Return [x, y] of the center of cell containing provided text 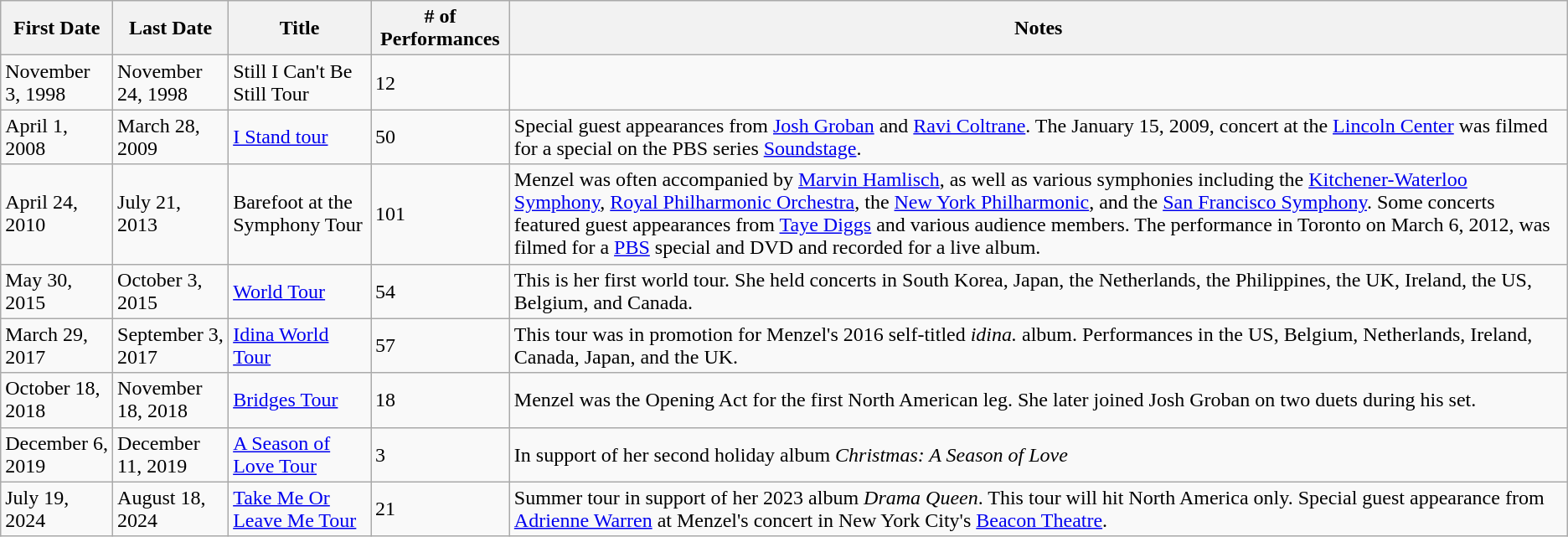
18 [441, 400]
November 18, 2018 [171, 400]
I Stand tour [300, 137]
October 3, 2015 [171, 292]
3 [441, 454]
Menzel was the Opening Act for the first North American leg. She later joined Josh Groban on two duets during his set. [1039, 400]
September 3, 2017 [171, 345]
# of Performances [441, 28]
December 6, 2019 [57, 454]
In support of her second holiday album Christmas: A Season of Love [1039, 454]
April 1, 2008 [57, 137]
21 [441, 509]
World Tour [300, 292]
April 24, 2010 [57, 214]
November 24, 1998 [171, 82]
July 21, 2013 [171, 214]
Take Me Or Leave Me Tour [300, 509]
Idina World Tour [300, 345]
Bridges Tour [300, 400]
October 18, 2018 [57, 400]
December 11, 2019 [171, 454]
Last Date [171, 28]
12 [441, 82]
57 [441, 345]
54 [441, 292]
May 30, 2015 [57, 292]
March 28, 2009 [171, 137]
Title [300, 28]
August 18, 2024 [171, 509]
July 19, 2024 [57, 509]
November 3, 1998 [57, 82]
Still I Can't Be Still Tour [300, 82]
50 [441, 137]
A Season of Love Tour [300, 454]
March 29, 2017 [57, 345]
Notes [1039, 28]
101 [441, 214]
Barefoot at the Symphony Tour [300, 214]
First Date [57, 28]
